Determine the (X, Y) coordinate at the center of the cell enclosing the given text.  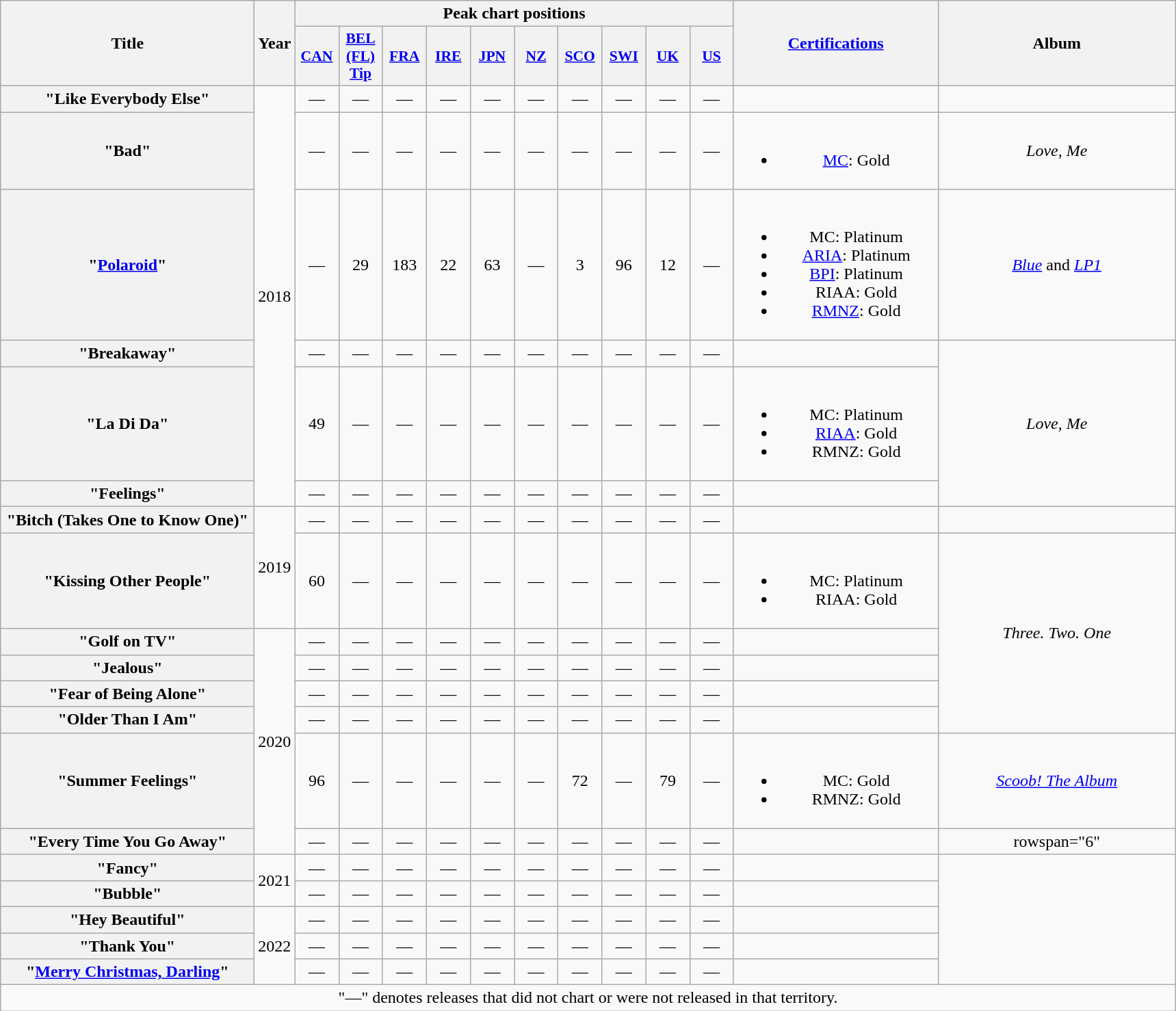
12 (668, 265)
29 (361, 265)
Blue and LP1 (1056, 265)
MC: Gold (836, 150)
SWI (624, 56)
"Polaroid" (127, 265)
"Jealous" (127, 668)
22 (448, 265)
2022 (275, 945)
"Fear of Being Alone" (127, 694)
Scoob! The Album (1056, 780)
Peak chart positions (514, 14)
"Bubble" (127, 893)
"Hey Beautiful" (127, 919)
IRE (448, 56)
2021 (275, 880)
Title (127, 44)
CAN (317, 56)
"Every Time You Go Away" (127, 841)
"Fancy" (127, 867)
49 (317, 424)
"Bitch (Takes One to Know One)" (127, 520)
2020 (275, 741)
"Thank You" (127, 946)
MC: PlatinumRIAA: GoldRMNZ: Gold (836, 424)
2018 (275, 296)
"Bad" (127, 150)
Certifications (836, 44)
"Older Than I Am" (127, 720)
SCO (580, 56)
UK (668, 56)
NZ (536, 56)
MC: GoldRMNZ: Gold (836, 780)
"Kissing Other People" (127, 581)
Three. Two. One (1056, 633)
"La Di Da" (127, 424)
BEL(FL)Tip (361, 56)
"Golf on TV" (127, 642)
2019 (275, 568)
"Like Everybody Else" (127, 99)
"—" denotes releases that did not chart or were not released in that territory. (588, 998)
FRA (404, 56)
MC: PlatinumARIA: PlatinumBPI: PlatinumRIAA: GoldRMNZ: Gold (836, 265)
63 (492, 265)
"Summer Feelings" (127, 780)
"Feelings" (127, 494)
"Merry Christmas, Darling" (127, 972)
3 (580, 265)
183 (404, 265)
JPN (492, 56)
Year (275, 44)
US (711, 56)
MC: PlatinumRIAA: Gold (836, 581)
79 (668, 780)
72 (580, 780)
"Breakaway" (127, 354)
Album (1056, 44)
rowspan="6" (1056, 841)
60 (317, 581)
